Find where the given text appears and provide that cell's center as (X, Y) coordinate. 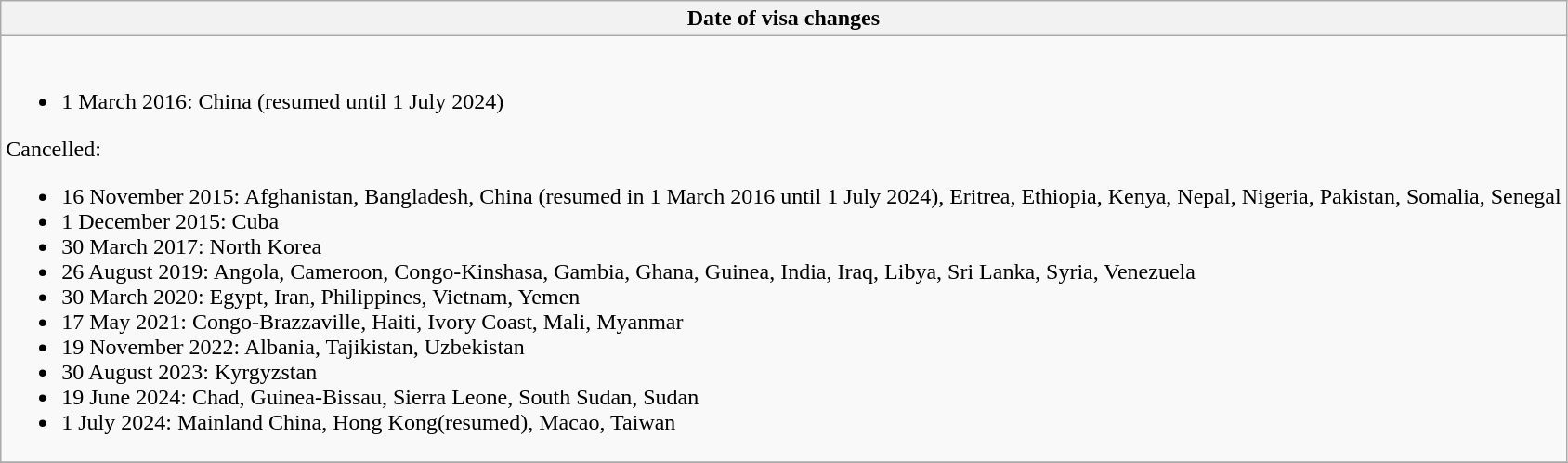
Date of visa changes (784, 19)
